From the cell containing the given text, extract its center point as [X, Y] coordinate. 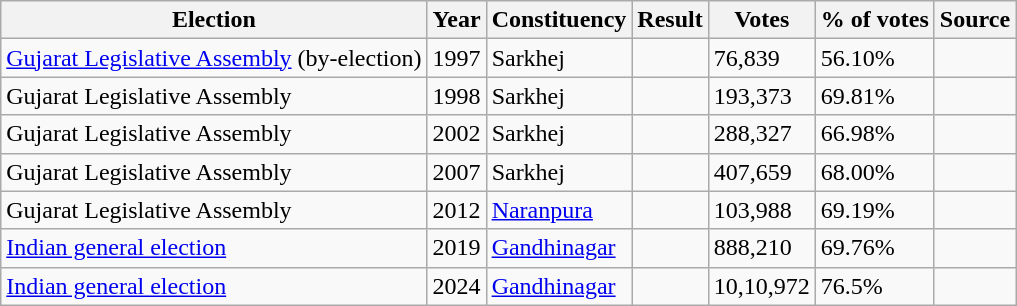
76.5% [874, 286]
76,839 [762, 58]
Naranpura [559, 210]
68.00% [874, 172]
Year [456, 20]
Election [214, 20]
% of votes [874, 20]
103,988 [762, 210]
Source [974, 20]
193,373 [762, 96]
10,10,972 [762, 286]
1997 [456, 58]
1998 [456, 96]
69.76% [874, 248]
888,210 [762, 248]
288,327 [762, 134]
407,659 [762, 172]
Result [670, 20]
2007 [456, 172]
2002 [456, 134]
Gujarat Legislative Assembly (by-election) [214, 58]
56.10% [874, 58]
2012 [456, 210]
69.19% [874, 210]
2024 [456, 286]
Votes [762, 20]
2019 [456, 248]
66.98% [874, 134]
Constituency [559, 20]
69.81% [874, 96]
